Find where the given text appears and provide that cell's center as [X, Y] coordinate. 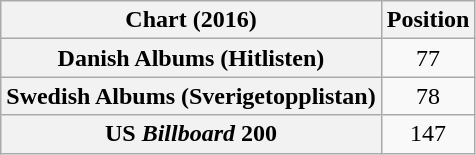
US Billboard 200 [191, 134]
Position [428, 20]
78 [428, 96]
Danish Albums (Hitlisten) [191, 58]
77 [428, 58]
Chart (2016) [191, 20]
Swedish Albums (Sverigetopplistan) [191, 96]
147 [428, 134]
